From the cell containing the given text, extract its center point as [x, y] coordinate. 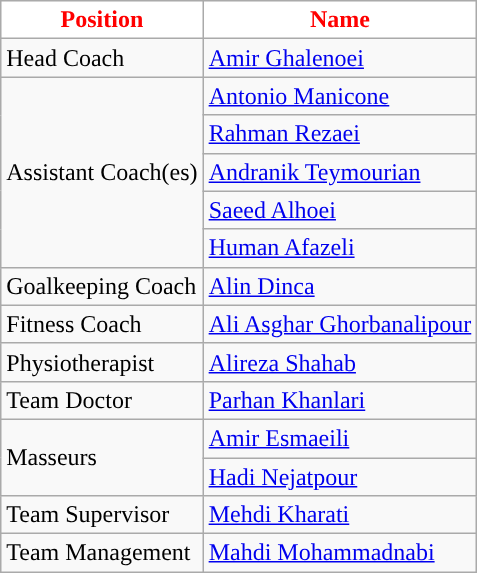
Physiotherapist [102, 362]
Ali Asghar Ghorbanalipour [340, 324]
Amir Ghalenoei [340, 58]
Human Afazeli [340, 248]
Andranik Teymourian [340, 172]
Mehdi Kharati [340, 515]
Team Supervisor [102, 515]
Goalkeeping Coach [102, 286]
Assistant Coach(es) [102, 172]
Team Management [102, 553]
Masseurs [102, 457]
Rahman Rezaei [340, 134]
Fitness Coach [102, 324]
Alin Dinca [340, 286]
Parhan Khanlari [340, 400]
Antonio Manicone [340, 96]
Amir Esmaeili [340, 438]
Alireza Shahab [340, 362]
Position [102, 20]
Mahdi Mohammadnabi [340, 553]
Hadi Nejatpour [340, 477]
Team Doctor [102, 400]
Name [340, 20]
Head Coach [102, 58]
Saeed Alhoei [340, 210]
